Capture the cell that displays the provided text and extract its [X, Y] central coordinate. 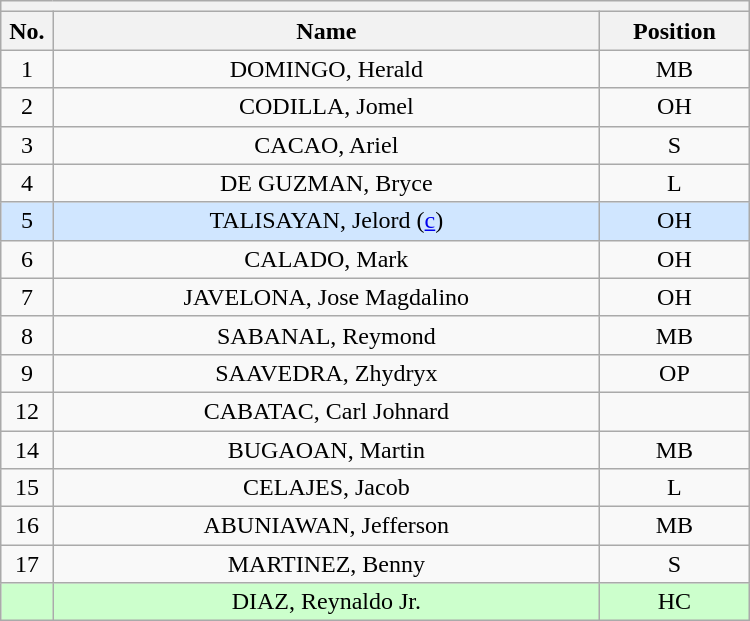
8 [27, 335]
3 [27, 145]
No. [27, 31]
TALISAYAN, Jelord (c) [326, 221]
CODILLA, Jomel [326, 107]
6 [27, 259]
ABUNIAWAN, Jefferson [326, 526]
SABANAL, Reymond [326, 335]
Name [326, 31]
1 [27, 69]
CALADO, Mark [326, 259]
MARTINEZ, Benny [326, 564]
Position [675, 31]
2 [27, 107]
14 [27, 449]
JAVELONA, Jose Magdalino [326, 297]
CELAJES, Jacob [326, 488]
17 [27, 564]
SAAVEDRA, Zhydryx [326, 373]
BUGAOAN, Martin [326, 449]
CACAO, Ariel [326, 145]
OP [675, 373]
15 [27, 488]
HC [675, 602]
CABATAC, Carl Johnard [326, 411]
4 [27, 183]
DOMINGO, Herald [326, 69]
DIAZ, Reynaldo Jr. [326, 602]
DE GUZMAN, Bryce [326, 183]
5 [27, 221]
7 [27, 297]
12 [27, 411]
9 [27, 373]
16 [27, 526]
